From the cell containing the given text, extract its center point as [X, Y] coordinate. 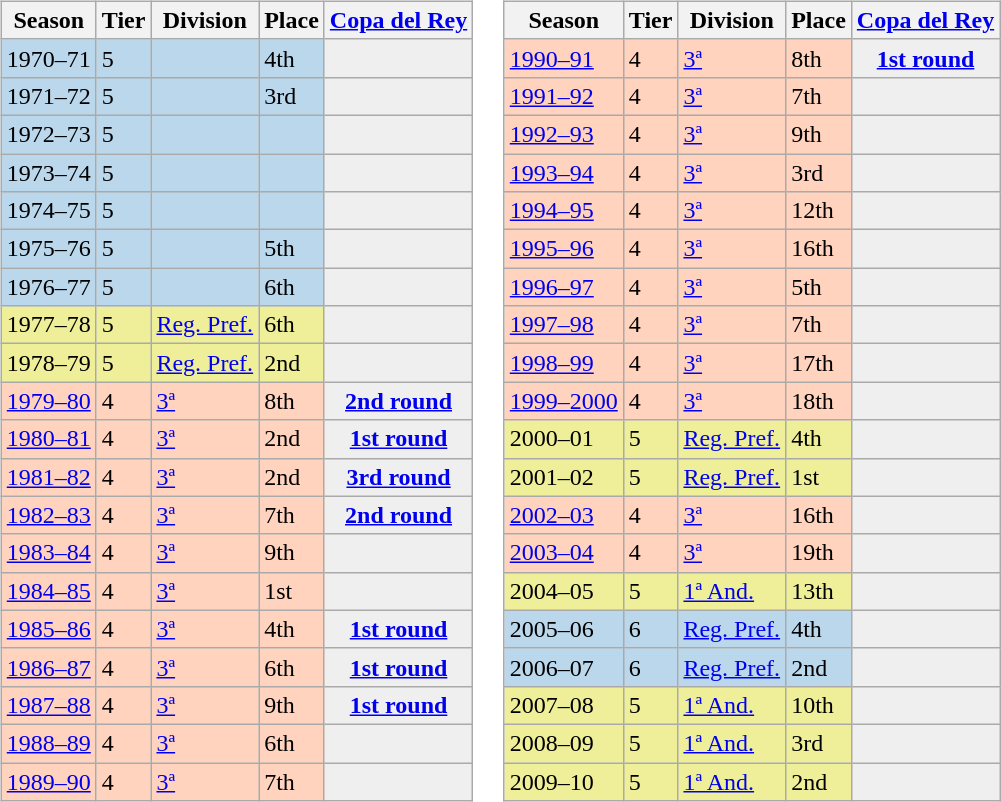
12th [819, 211]
2002–03 [564, 515]
1974–75 [48, 211]
1976–77 [48, 287]
2009–10 [564, 781]
1971–72 [48, 96]
1975–76 [48, 249]
1996–97 [564, 287]
18th [819, 401]
2003–04 [564, 553]
3rd round [398, 477]
1985–86 [48, 629]
1993–94 [564, 173]
1979–80 [48, 401]
2000–01 [564, 439]
1986–87 [48, 667]
2008–09 [564, 743]
1980–81 [48, 439]
1988–89 [48, 743]
1995–96 [564, 249]
1999–2000 [564, 401]
17th [819, 363]
1970–71 [48, 58]
1977–78 [48, 325]
1973–74 [48, 173]
13th [819, 591]
1991–92 [564, 96]
2004–05 [564, 591]
1992–93 [564, 134]
1998–99 [564, 363]
1972–73 [48, 134]
1997–98 [564, 325]
2007–08 [564, 705]
2001–02 [564, 477]
19th [819, 553]
2005–06 [564, 629]
1989–90 [48, 781]
1978–79 [48, 363]
1987–88 [48, 705]
1994–95 [564, 211]
1984–85 [48, 591]
1981–82 [48, 477]
1983–84 [48, 553]
10th [819, 705]
1990–91 [564, 58]
2006–07 [564, 667]
1982–83 [48, 515]
